Find where the given text appears and provide that cell's center as (X, Y) coordinate. 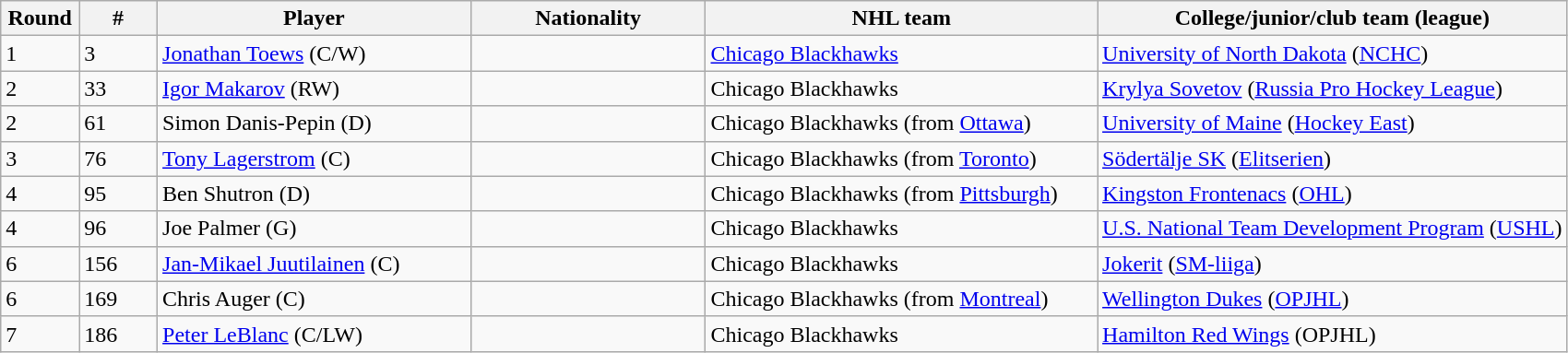
# (118, 18)
Ben Shutron (D) (315, 194)
33 (118, 88)
Kingston Frontenacs (OHL) (1333, 194)
61 (118, 124)
Krylya Sovetov (Russia Pro Hockey League) (1333, 88)
Nationality (588, 18)
Chicago Blackhawks (from Toronto) (902, 159)
Jonathan Toews (C/W) (315, 53)
76 (118, 159)
Jokerit (SM-liiga) (1333, 264)
95 (118, 194)
7 (41, 334)
169 (118, 299)
NHL team (902, 18)
University of Maine (Hockey East) (1333, 124)
Peter LeBlanc (C/LW) (315, 334)
Tony Lagerstrom (C) (315, 159)
Round (41, 18)
Jan-Mikael Juutilainen (C) (315, 264)
96 (118, 229)
Södertälje SK (Elitserien) (1333, 159)
Igor Makarov (RW) (315, 88)
Joe Palmer (G) (315, 229)
Wellington Dukes (OPJHL) (1333, 299)
Hamilton Red Wings (OPJHL) (1333, 334)
Simon Danis-Pepin (D) (315, 124)
186 (118, 334)
1 (41, 53)
University of North Dakota (NCHC) (1333, 53)
College/junior/club team (league) (1333, 18)
Chicago Blackhawks (from Pittsburgh) (902, 194)
Chris Auger (C) (315, 299)
Chicago Blackhawks (from Ottawa) (902, 124)
Chicago Blackhawks (from Montreal) (902, 299)
U.S. National Team Development Program (USHL) (1333, 229)
Player (315, 18)
156 (118, 264)
